Capture the cell that displays the provided text and extract its (X, Y) central coordinate. 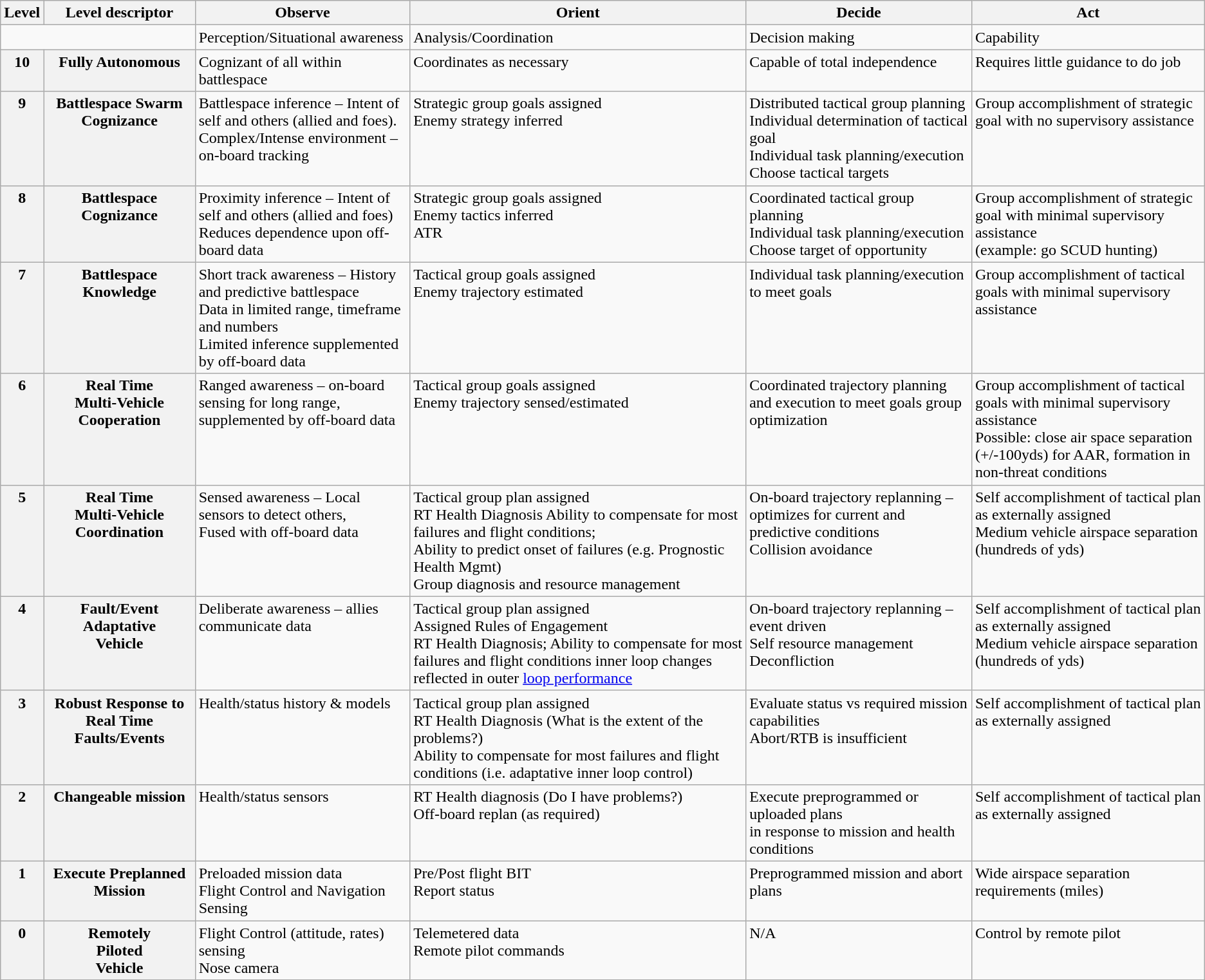
Analysis/Coordination (578, 37)
N/A (859, 950)
3 (22, 737)
Telemetered dataRemote pilot commands (578, 950)
Strategic group goals assignedEnemy tactics inferredATR (578, 224)
6 (22, 429)
Coordinated trajectory planning and execution to meet goals group optimization (859, 429)
Health/status history & models (303, 737)
Capability (1088, 37)
Control by remote pilot (1088, 950)
Flight Control (attitude, rates) sensingNose camera (303, 950)
Pre/Post flight BITReport status (578, 890)
Cognizant of all within battlespace (303, 71)
Battlespace Cognizance (120, 224)
On-board trajectory replanning – event drivenSelf resource managementDeconfliction (859, 643)
Decision making (859, 37)
Robust Response to Real Time Faults/Events (120, 737)
Health/status sensors (303, 823)
Fully Autonomous (120, 71)
Group accomplishment of tactical goals with minimal supervisory assistance (1088, 318)
Fault/Event AdaptativeVehicle (120, 643)
Tactical group goals assignedEnemy trajectory estimated (578, 318)
10 (22, 71)
2 (22, 823)
9 (22, 138)
4 (22, 643)
Level descriptor (120, 13)
On-board trajectory replanning – optimizes for current and predictive conditionsCollision avoidance (859, 541)
7 (22, 318)
Coordinates as necessary (578, 71)
Coordinated tactical group planningIndividual task planning/executionChoose target of opportunity (859, 224)
Decide (859, 13)
Ranged awareness – on-board sensing for long range,supplemented by off-board data (303, 429)
Level (22, 13)
Wide airspace separation requirements (miles) (1088, 890)
1 (22, 890)
Requires little guidance to do job (1088, 71)
Group accomplishment of strategic goal with minimal supervisory assistance(example: go SCUD hunting) (1088, 224)
Battlespace Knowledge (120, 318)
Evaluate status vs required mission capabilitiesAbort/RTB is insufficient (859, 737)
Changeable mission (120, 823)
Observe (303, 13)
Proximity inference – Intent of self and others (allied and foes)Reduces dependence upon off-board data (303, 224)
Battlespace Swarm Cognizance (120, 138)
Battlespace inference – Intent of self and others (allied and foes).Complex/Intense environment – on-board tracking (303, 138)
Execute PreplannedMission (120, 890)
Real TimeMulti-Vehicle Coordination (120, 541)
Execute preprogrammed or uploaded plansin response to mission and health conditions (859, 823)
Capable of total independence (859, 71)
Orient (578, 13)
Group accomplishment of strategic goal with no supervisory assistance (1088, 138)
8 (22, 224)
Strategic group goals assignedEnemy strategy inferred (578, 138)
Perception/Situational awareness (303, 37)
0 (22, 950)
Individual task planning/execution to meet goals (859, 318)
Deliberate awareness – allies communicate data (303, 643)
Sensed awareness – Local sensors to detect others,Fused with off-board data (303, 541)
Act (1088, 13)
Tactical group goals assignedEnemy trajectory sensed/estimated (578, 429)
RT Health diagnosis (Do I have problems?)Off-board replan (as required) (578, 823)
Preprogrammed mission and abort plans (859, 890)
RemotelyPilotedVehicle (120, 950)
Real TimeMulti-Vehicle Cooperation (120, 429)
Preloaded mission dataFlight Control and Navigation Sensing (303, 890)
5 (22, 541)
Distributed tactical group planningIndividual determination of tactical goalIndividual task planning/executionChoose tactical targets (859, 138)
